Pinpoint the cell where the given text exists, returning its [x, y] midpoint coordinate. 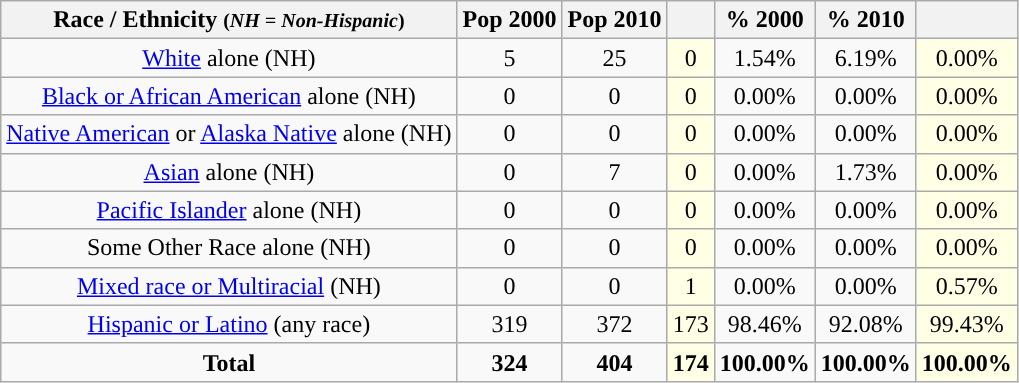
Asian alone (NH) [229, 172]
6.19% [866, 58]
Pop 2010 [614, 20]
Black or African American alone (NH) [229, 96]
Hispanic or Latino (any race) [229, 324]
372 [614, 324]
1.54% [764, 58]
98.46% [764, 324]
7 [614, 172]
0.57% [966, 286]
319 [510, 324]
Total [229, 362]
1.73% [866, 172]
173 [690, 324]
324 [510, 362]
Some Other Race alone (NH) [229, 248]
404 [614, 362]
White alone (NH) [229, 58]
% 2000 [764, 20]
Native American or Alaska Native alone (NH) [229, 134]
92.08% [866, 324]
99.43% [966, 324]
Pop 2000 [510, 20]
1 [690, 286]
5 [510, 58]
Race / Ethnicity (NH = Non-Hispanic) [229, 20]
Pacific Islander alone (NH) [229, 210]
25 [614, 58]
% 2010 [866, 20]
Mixed race or Multiracial (NH) [229, 286]
174 [690, 362]
